Detect which cell encompasses the target text, then output its [x, y] center coordinate. 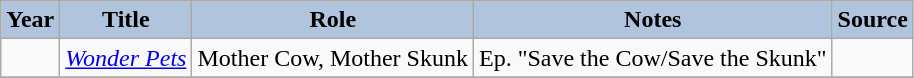
Wonder Pets [126, 58]
Notes [652, 20]
Source [872, 20]
Ep. "Save the Cow/Save the Skunk" [652, 58]
Role [333, 20]
Mother Cow, Mother Skunk [333, 58]
Year [30, 20]
Title [126, 20]
